For the text-containing cell, return its midpoint in [x, y] coordinate format. 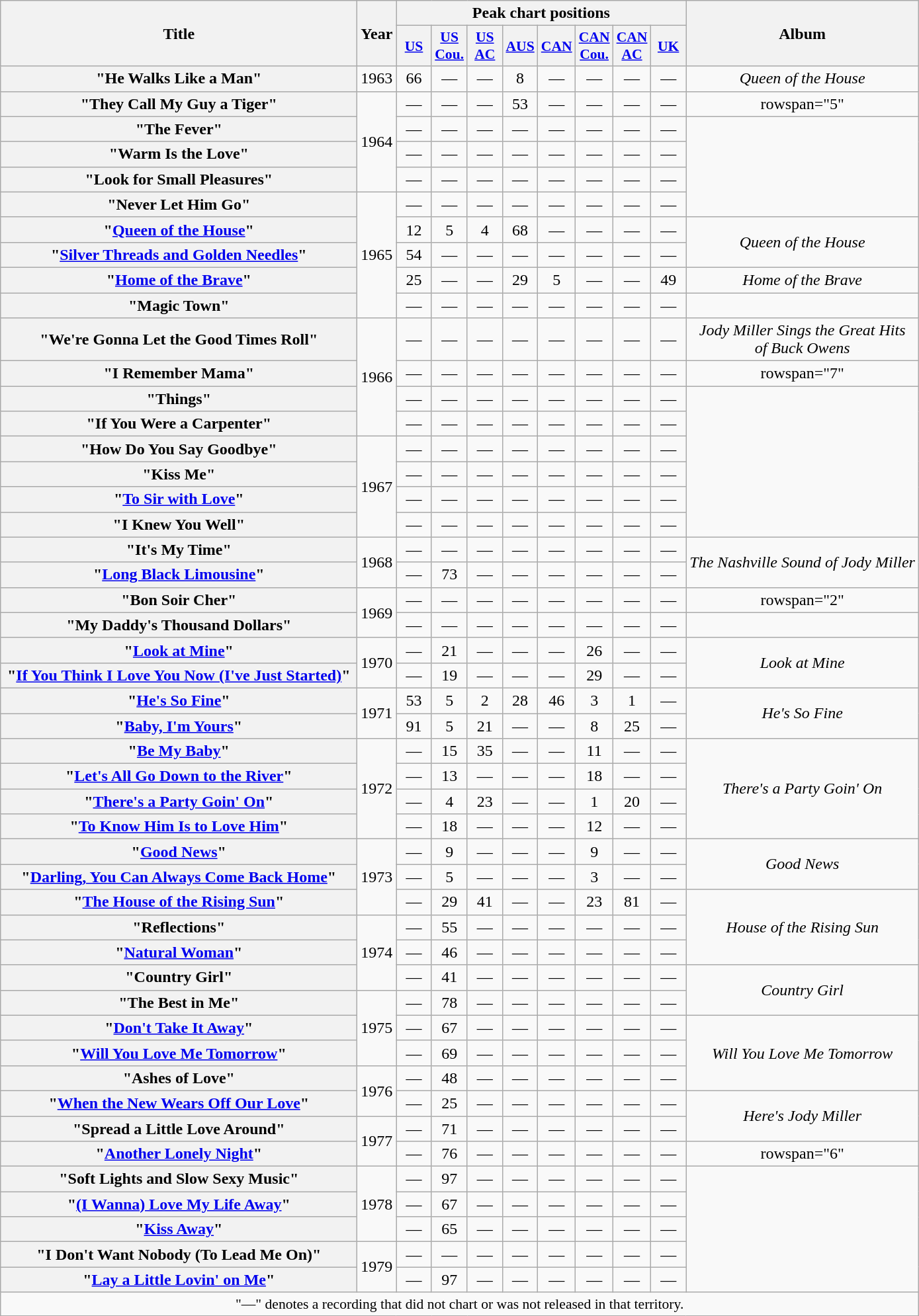
35 [484, 751]
"Good News" [179, 852]
"Let's All Go Down to the River" [179, 776]
73 [449, 575]
15 [449, 751]
"Kiss Away" [179, 1229]
"Home of the Brave" [179, 280]
1976 [377, 1090]
"Be My Baby" [179, 751]
"Magic Town" [179, 305]
20 [633, 802]
11 [594, 751]
65 [449, 1229]
There's a Party Goin' On [803, 789]
rowspan="6" [803, 1154]
Year [377, 33]
"I Knew You Well" [179, 524]
91 [414, 725]
Home of the Brave [803, 280]
78 [449, 1003]
"Reflections" [179, 927]
AUS [520, 46]
1970 [377, 663]
"He's So Fine" [179, 700]
"Lay a Little Lovin' on Me" [179, 1280]
19 [449, 675]
76 [449, 1154]
"The Fever" [179, 129]
"Queen of the House" [179, 229]
68 [520, 229]
26 [594, 650]
"—" denotes a recording that did not chart or was not released in that territory. [460, 1304]
"I Don't Want Nobody (To Lead Me On)" [179, 1254]
Look at Mine [803, 663]
"Spread a Little Love Around" [179, 1129]
rowspan="2" [803, 600]
1973 [377, 877]
"Long Black Limousine" [179, 575]
"If You Think I Love You Now (I've Just Started)" [179, 675]
CANCou. [594, 46]
Will You Love Me Tomorrow [803, 1053]
"They Call My Guy a Tiger" [179, 104]
"The House of the Rising Sun" [179, 902]
13 [449, 776]
UK [668, 46]
Peak chart positions [541, 13]
1967 [377, 487]
1971 [377, 713]
"When the New Wears Off Our Love" [179, 1103]
54 [414, 255]
Country Girl [803, 990]
28 [520, 700]
"We're Gonna Let the Good Times Roll" [179, 340]
House of the Rising Sun [803, 927]
"Another Lonely Night" [179, 1154]
1966 [377, 377]
Title [179, 33]
rowspan="5" [803, 104]
"I Remember Mama" [179, 374]
"Never Let Him Go" [179, 204]
"The Best in Me" [179, 1003]
"Things" [179, 399]
"To Know Him Is to Love Him" [179, 827]
The Nashville Sound of Jody Miller [803, 562]
Jody Miller Sings the Great Hitsof Buck Owens [803, 340]
"It's My Time" [179, 550]
"Soft Lights and Slow Sexy Music" [179, 1179]
81 [633, 902]
2 [484, 700]
CANAC [633, 46]
"Ashes of Love" [179, 1078]
CAN [557, 46]
Here's Jody Miller [803, 1116]
"Kiss Me" [179, 474]
1975 [377, 1028]
1972 [377, 789]
1969 [377, 612]
"Will You Love Me Tomorrow" [179, 1053]
"If You Were a Carpenter" [179, 424]
"Look for Small Pleasures" [179, 179]
Good News [803, 864]
US [414, 46]
Album [803, 33]
"Silver Threads and Golden Needles" [179, 255]
"Bon Soir Cher" [179, 600]
49 [668, 280]
1963 [377, 79]
"Darling, You Can Always Come Back Home" [179, 877]
"Look at Mine" [179, 650]
"Warm Is the Love" [179, 154]
"Baby, I'm Yours" [179, 725]
He's So Fine [803, 713]
"(I Wanna) Love My Life Away" [179, 1204]
1979 [377, 1267]
66 [414, 79]
USAC [484, 46]
"He Walks Like a Man" [179, 79]
71 [449, 1129]
1978 [377, 1204]
48 [449, 1078]
"There's a Party Goin' On" [179, 802]
1974 [377, 952]
1968 [377, 562]
1965 [377, 255]
USCou. [449, 46]
55 [449, 927]
"How Do You Say Goodbye" [179, 449]
69 [449, 1053]
rowspan="7" [803, 374]
"Natural Woman" [179, 952]
"My Daddy's Thousand Dollars" [179, 625]
"To Sir with Love" [179, 499]
"Don't Take It Away" [179, 1028]
"Country Girl" [179, 977]
1977 [377, 1141]
1964 [377, 142]
